Locate the cell with the specified text and output its [x, y] center coordinate. 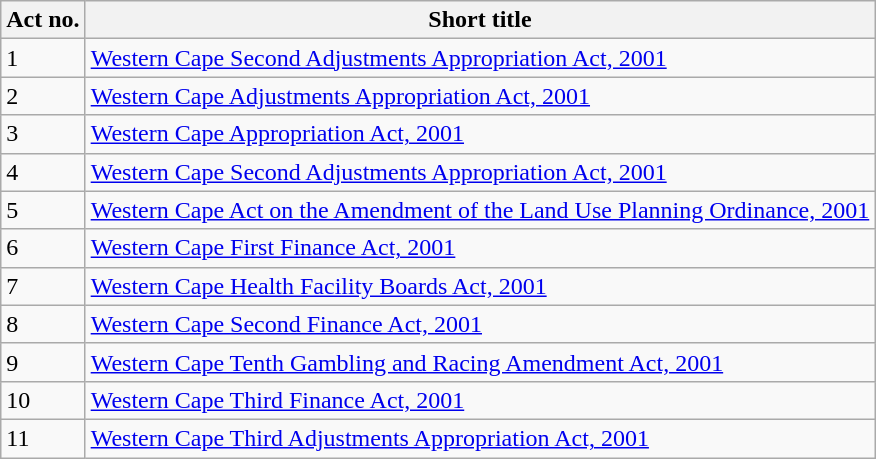
1 [43, 58]
Western Cape First Finance Act, 2001 [480, 248]
Western Cape Second Finance Act, 2001 [480, 324]
2 [43, 96]
Western Cape Act on the Amendment of the Land Use Planning Ordinance, 2001 [480, 210]
3 [43, 134]
11 [43, 438]
Western Cape Third Adjustments Appropriation Act, 2001 [480, 438]
Act no. [43, 20]
Western Cape Health Facility Boards Act, 2001 [480, 286]
Western Cape Adjustments Appropriation Act, 2001 [480, 96]
8 [43, 324]
5 [43, 210]
9 [43, 362]
10 [43, 400]
Western Cape Tenth Gambling and Racing Amendment Act, 2001 [480, 362]
Western Cape Third Finance Act, 2001 [480, 400]
7 [43, 286]
Short title [480, 20]
4 [43, 172]
6 [43, 248]
Western Cape Appropriation Act, 2001 [480, 134]
